Return the (X, Y) coordinate for the center point of the cell that contains the specified text.  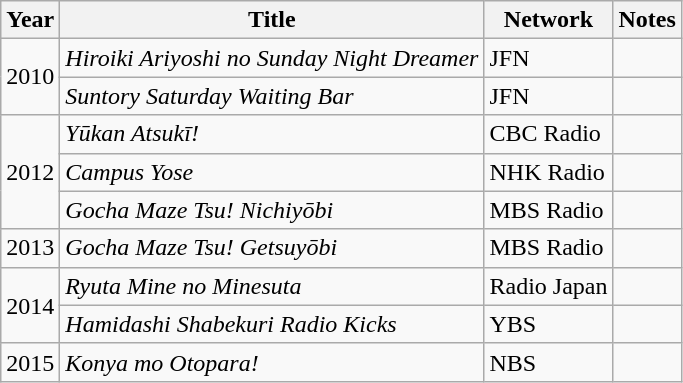
Campus Yose (272, 172)
NHK Radio (548, 172)
Yūkan Atsukī! (272, 134)
Hamidashi Shabekuri Radio Kicks (272, 324)
Year (30, 20)
Ryuta Mine no Minesuta (272, 286)
Radio Japan (548, 286)
Konya mo Otopara! (272, 362)
Network (548, 20)
Gocha Maze Tsu! Getsuyōbi (272, 248)
Notes (647, 20)
2013 (30, 248)
Title (272, 20)
2012 (30, 172)
NBS (548, 362)
Suntory Saturday Waiting Bar (272, 96)
Gocha Maze Tsu! Nichiyōbi (272, 210)
Hiroiki Ariyoshi no Sunday Night Dreamer (272, 58)
2014 (30, 305)
YBS (548, 324)
2015 (30, 362)
CBC Radio (548, 134)
2010 (30, 77)
